Extract the (X, Y) coordinate from the center of the cell holding the provided text.  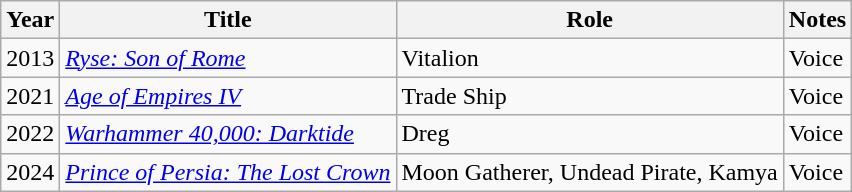
Year (30, 20)
Moon Gatherer, Undead Pirate, Kamya (590, 172)
Vitalion (590, 58)
2013 (30, 58)
Warhammer 40,000: Darktide (228, 134)
Title (228, 20)
Ryse: Son of Rome (228, 58)
Prince of Persia: The Lost Crown (228, 172)
Notes (817, 20)
Dreg (590, 134)
2024 (30, 172)
2022 (30, 134)
Trade Ship (590, 96)
Age of Empires IV (228, 96)
2021 (30, 96)
Role (590, 20)
